Pinpoint the cell where the given text exists, returning its (X, Y) midpoint coordinate. 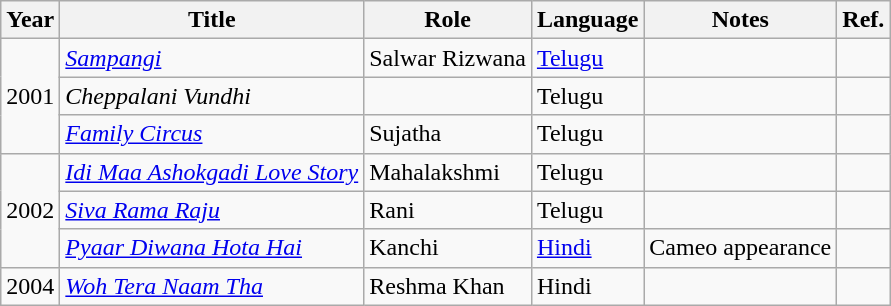
Ref. (864, 20)
Notes (740, 20)
Language (587, 20)
Idi Maa Ashokgadi Love Story (212, 172)
Rani (448, 210)
Sampangi (212, 58)
Reshma Khan (448, 286)
Pyaar Diwana Hota Hai (212, 248)
Sujatha (448, 134)
2002 (30, 210)
Year (30, 20)
2001 (30, 96)
Cheppalani Vundhi (212, 96)
Salwar Rizwana (448, 58)
Mahalakshmi (448, 172)
2004 (30, 286)
Cameo appearance (740, 248)
Title (212, 20)
Woh Tera Naam Tha (212, 286)
Kanchi (448, 248)
Siva Rama Raju (212, 210)
Family Circus (212, 134)
Role (448, 20)
